Locate the cell with the specified text and output its (x, y) center coordinate. 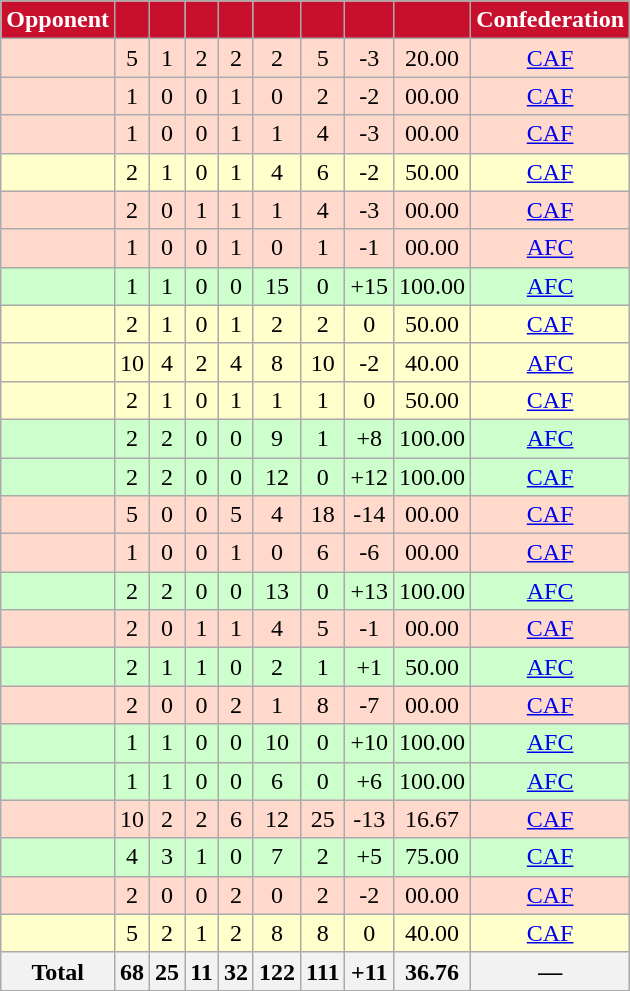
-13 (370, 819)
18 (323, 515)
-7 (370, 705)
+11 (370, 971)
11 (202, 971)
-14 (370, 515)
+6 (370, 781)
15 (276, 286)
20.00 (432, 58)
9 (276, 438)
122 (276, 971)
— (550, 971)
+15 (370, 286)
+13 (370, 591)
36.76 (432, 971)
111 (323, 971)
+1 (370, 667)
+8 (370, 438)
Total (58, 971)
7 (276, 857)
3 (168, 857)
68 (132, 971)
75.00 (432, 857)
32 (236, 971)
-6 (370, 553)
+12 (370, 477)
+5 (370, 857)
13 (276, 591)
+10 (370, 743)
Opponent (58, 20)
Confederation (550, 20)
16.67 (432, 819)
